For the text-containing cell, return its midpoint in [x, y] coordinate format. 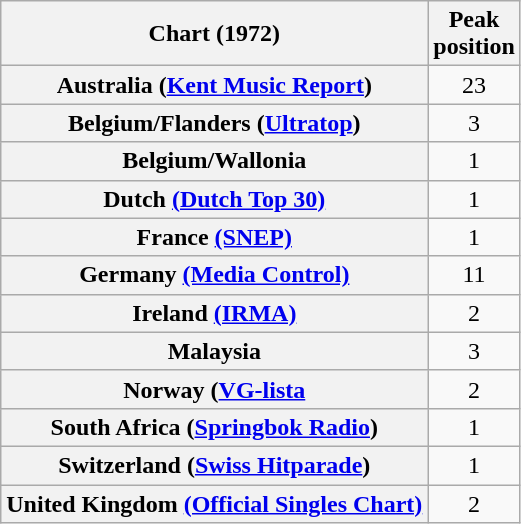
Dutch (Dutch Top 30) [214, 199]
23 [474, 85]
Germany (Media Control) [214, 275]
South Africa (Springbok Radio) [214, 427]
Norway (VG-lista [214, 389]
Australia (Kent Music Report) [214, 85]
Belgium/Flanders (Ultratop) [214, 123]
Malaysia [214, 351]
Chart (1972) [214, 34]
Switzerland (Swiss Hitparade) [214, 465]
United Kingdom (Official Singles Chart) [214, 503]
11 [474, 275]
Ireland (IRMA) [214, 313]
Belgium/Wallonia [214, 161]
Peakposition [474, 34]
France (SNEP) [214, 237]
